Locate the cell with the specified text and output its (x, y) center coordinate. 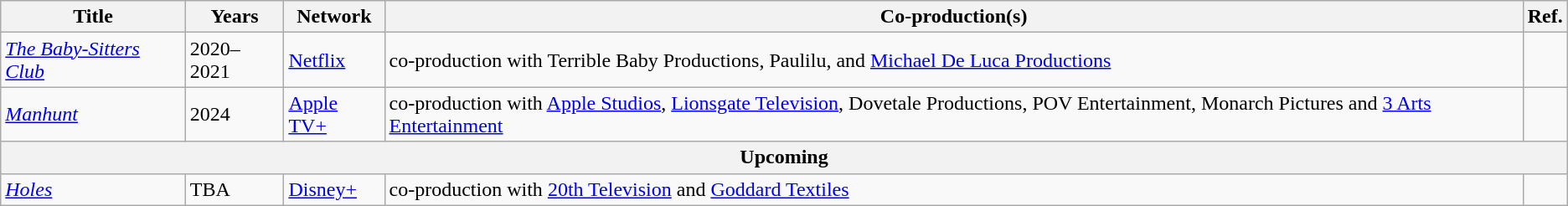
Apple TV+ (334, 114)
Upcoming (784, 157)
co-production with Terrible Baby Productions, Paulilu, and Michael De Luca Productions (953, 60)
2024 (235, 114)
Holes (94, 189)
Manhunt (94, 114)
TBA (235, 189)
co-production with 20th Television and Goddard Textiles (953, 189)
Disney+ (334, 189)
2020–2021 (235, 60)
The Baby-Sitters Club (94, 60)
Ref. (1545, 17)
Netflix (334, 60)
Years (235, 17)
co-production with Apple Studios, Lionsgate Television, Dovetale Productions, POV Entertainment, Monarch Pictures and 3 Arts Entertainment (953, 114)
Network (334, 17)
Co-production(s) (953, 17)
Title (94, 17)
